Find where the given text appears and provide that cell's center as (X, Y) coordinate. 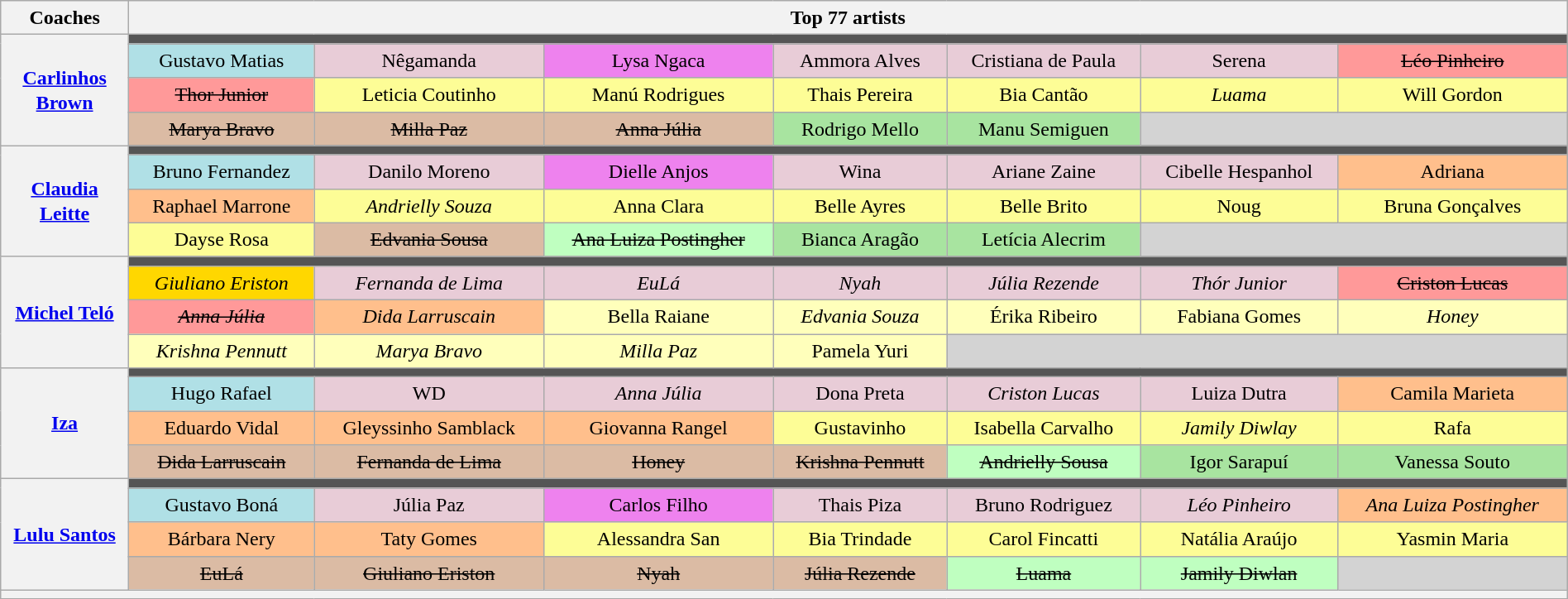
Belle Brito (1044, 205)
Alessandra San (658, 539)
Thais Piza (860, 505)
Dona Preta (860, 394)
WD (428, 394)
Gustavo Matias (222, 61)
Giovanna Rangel (658, 429)
Lysa Ngaca (658, 61)
Ariane Zaine (1044, 172)
Lulu Santos (65, 534)
Claudia Leitte (65, 201)
Letícia Alecrim (1044, 240)
Isabella Carvalho (1044, 429)
Bruna Gonçalves (1452, 205)
Noug (1239, 205)
Hugo Rafael (222, 394)
Andrielly Sousa (1044, 462)
Jamily Diwlay (1239, 429)
Vanessa Souto (1452, 462)
Michel Teló (65, 312)
Adriana (1452, 172)
Andrielly Souza (428, 205)
Gustavinho (860, 429)
Will Gordon (1452, 94)
Manu Semiguen (1044, 129)
Gustavo Boná (222, 505)
Bruno Rodriguez (1044, 505)
Igor Sarapuí (1239, 462)
Rafa (1452, 429)
Fabiana Gomes (1239, 316)
Camila Marieta (1452, 394)
Thais Pereira (860, 94)
Thór Junior (1239, 283)
Rodrigo Mello (860, 129)
Natália Araújo (1239, 539)
Nêgamanda (428, 61)
Júlia Paz (428, 505)
Dayse Rosa (222, 240)
Anna Clara (658, 205)
Érika Ribeiro (1044, 316)
Bruno Fernandez (222, 172)
Carlinhos Brown (65, 90)
Leticia Coutinho (428, 94)
Top 77 artists (848, 18)
Jamily Diwlan (1239, 573)
Bárbara Nery (222, 539)
Danilo Moreno (428, 172)
Edvania Souza (860, 316)
Pamela Yuri (860, 351)
Bia Trindade (860, 539)
Carlos Filho (658, 505)
Luiza Dutra (1239, 394)
Ammora Alves (860, 61)
Cristiana de Paula (1044, 61)
Bia Cantão (1044, 94)
Bella Raiane (658, 316)
Dielle Anjos (658, 172)
Cibelle Hespanhol (1239, 172)
Eduardo Vidal (222, 429)
Manú Rodrigues (658, 94)
Thor Junior (222, 94)
Edvania Sousa (428, 240)
Iza (65, 424)
Taty Gomes (428, 539)
Coaches (65, 18)
Yasmin Maria (1452, 539)
Bianca Aragão (860, 240)
Wina (860, 172)
Belle Ayres (860, 205)
Carol Fincatti (1044, 539)
Gleyssinho Samblack (428, 429)
Raphael Marrone (222, 205)
Serena (1239, 61)
